Determine the (x, y) coordinate at the center of the cell enclosing the given text.  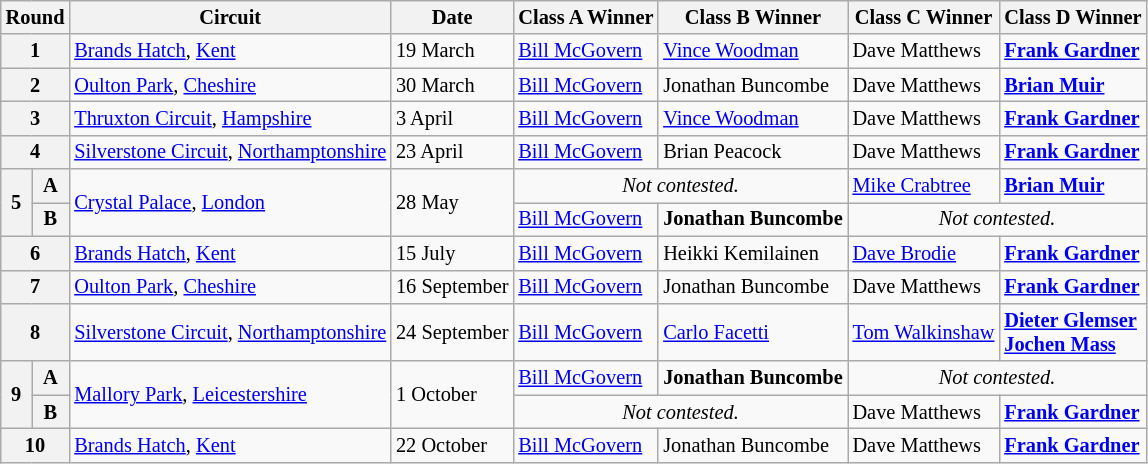
6 (36, 253)
3 (36, 118)
3 April (452, 118)
24 September (452, 332)
23 April (452, 152)
Class C Winner (924, 17)
1 October (452, 394)
2 (36, 85)
Carlo Facetti (752, 332)
7 (36, 287)
28 May (452, 202)
Thruxton Circuit, Hampshire (230, 118)
8 (36, 332)
10 (36, 445)
15 July (452, 253)
Round (36, 17)
Class B Winner (752, 17)
Class A Winner (586, 17)
Mallory Park, Leicestershire (230, 394)
1 (36, 51)
5 (16, 202)
16 September (452, 287)
Tom Walkinshaw (924, 332)
Circuit (230, 17)
Class D Winner (1072, 17)
Mike Crabtree (924, 186)
Crystal Palace, London (230, 202)
Dieter Glemser Jochen Mass (1072, 332)
4 (36, 152)
30 March (452, 85)
Brian Peacock (752, 152)
19 March (452, 51)
9 (16, 394)
22 October (452, 445)
Date (452, 17)
Heikki Kemilainen (752, 253)
Dave Brodie (924, 253)
